Return the [x, y] coordinate for the center point of the cell that contains the specified text.  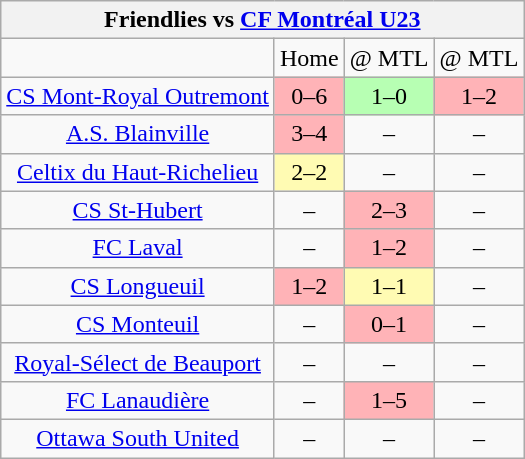
CS Mont-Royal Outremont [138, 96]
0–6 [309, 96]
Home [309, 58]
1–5 [389, 400]
CS St-Hubert [138, 210]
Royal-Sélect de Beauport [138, 362]
CS Longueuil [138, 286]
Celtix du Haut-Richelieu [138, 172]
1–0 [389, 96]
0–1 [389, 324]
3–4 [309, 134]
Friendlies vs CF Montréal U23 [262, 20]
FC Lanaudière [138, 400]
A.S. Blainville [138, 134]
1–1 [389, 286]
Ottawa South United [138, 438]
2–3 [389, 210]
2–2 [309, 172]
FC Laval [138, 248]
CS Monteuil [138, 324]
